Pinpoint the cell where the given text exists, returning its [X, Y] midpoint coordinate. 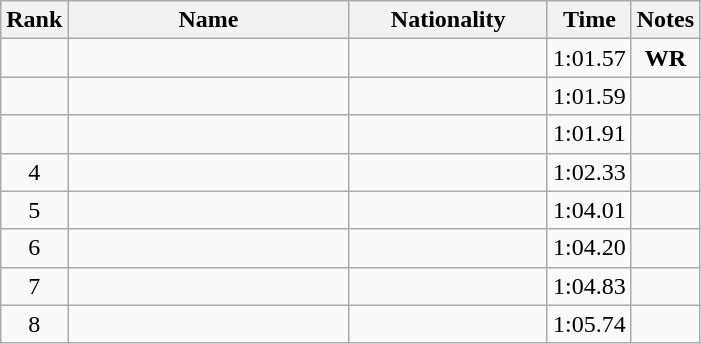
7 [34, 286]
1:01.59 [589, 96]
1:04.01 [589, 210]
1:04.20 [589, 248]
WR [665, 58]
8 [34, 324]
6 [34, 248]
Time [589, 20]
1:02.33 [589, 172]
1:01.91 [589, 134]
4 [34, 172]
Nationality [448, 20]
1:01.57 [589, 58]
Name [208, 20]
Rank [34, 20]
1:05.74 [589, 324]
Notes [665, 20]
5 [34, 210]
1:04.83 [589, 286]
